Search for the cell housing the specified text and yield its [x, y] center coordinate. 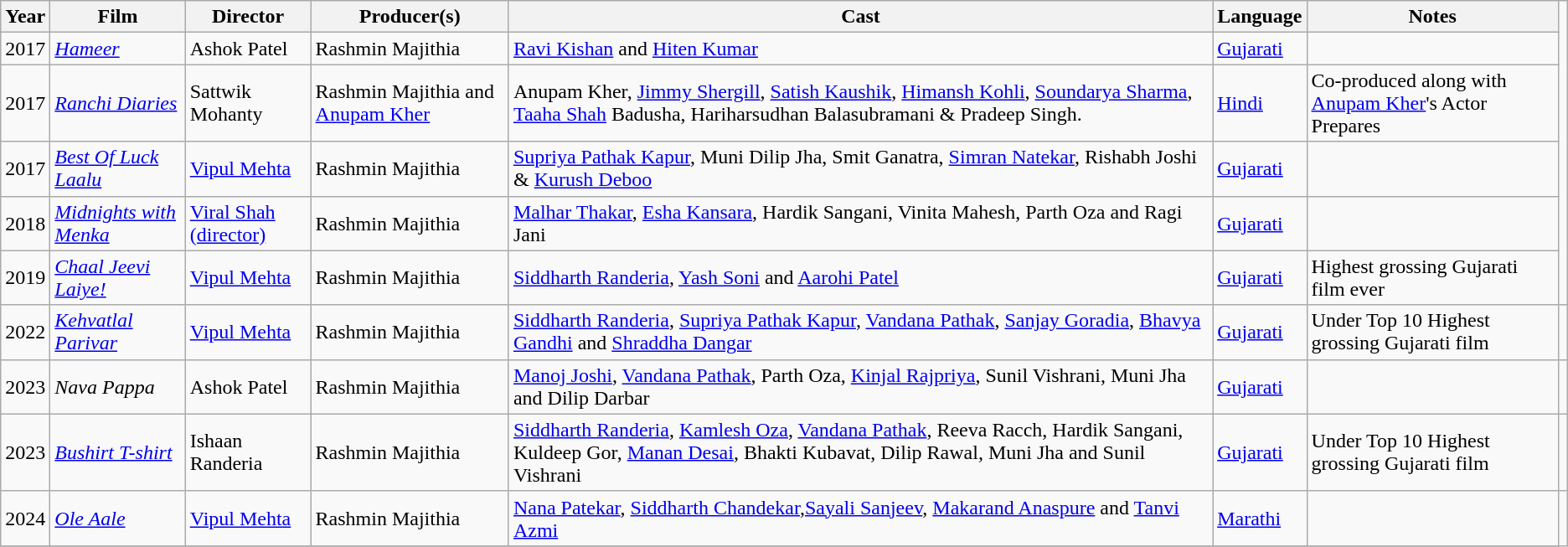
Siddharth Randeria, Supriya Pathak Kapur, Vandana Pathak, Sanjay Goradia, Bhavya Gandhi and Shraddha Dangar [860, 332]
2018 [25, 223]
Ishaan Randeria [248, 452]
Manoj Joshi, Vandana Pathak, Parth Oza, Kinjal Rajpriya, Sunil Vishrani, Muni Jha and Dilip Darbar [860, 387]
Midnights with Menka [117, 223]
Language [1260, 17]
Sattwik Mohanty [248, 103]
2022 [25, 332]
Producer(s) [410, 17]
Film [117, 17]
Siddharth Randeria, Yash Soni and Aarohi Patel [860, 278]
Chaal Jeevi Laiye! [117, 278]
Marathi [1260, 518]
Ravi Kishan and Hiten Kumar [860, 49]
Cast [860, 17]
Bushirt T-shirt [117, 452]
Malhar Thakar, Esha Kansara, Hardik Sangani, Vinita Mahesh, Parth Oza and Ragi Jani [860, 223]
Director [248, 17]
Best Of Luck Laalu [117, 169]
Kehvatlal Parivar [117, 332]
Co-produced along with Anupam Kher's Actor Prepares [1432, 103]
Ranchi Diaries [117, 103]
Viral Shah (director) [248, 223]
2024 [25, 518]
Anupam Kher, Jimmy Shergill, Satish Kaushik, Himansh Kohli, Soundarya Sharma, Taaha Shah Badusha, Hariharsudhan Balasubramani & Pradeep Singh. [860, 103]
Year [25, 17]
Nana Patekar, Siddharth Chandekar,Sayali Sanjeev, Makarand Anaspure and Tanvi Azmi [860, 518]
Hindi [1260, 103]
2019 [25, 278]
Ole Aale [117, 518]
Notes [1432, 17]
Supriya Pathak Kapur, Muni Dilip Jha, Smit Ganatra, Simran Natekar, Rishabh Joshi & Kurush Deboo [860, 169]
Rashmin Majithia and Anupam Kher [410, 103]
Hameer [117, 49]
Nava Pappa [117, 387]
Highest grossing Gujarati film ever [1432, 278]
